Detect which cell encompasses the target text, then output its [x, y] center coordinate. 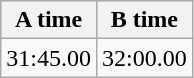
32:00.00 [144, 58]
31:45.00 [49, 58]
A time [49, 20]
B time [144, 20]
